Locate the cell with the specified text and output its [X, Y] center coordinate. 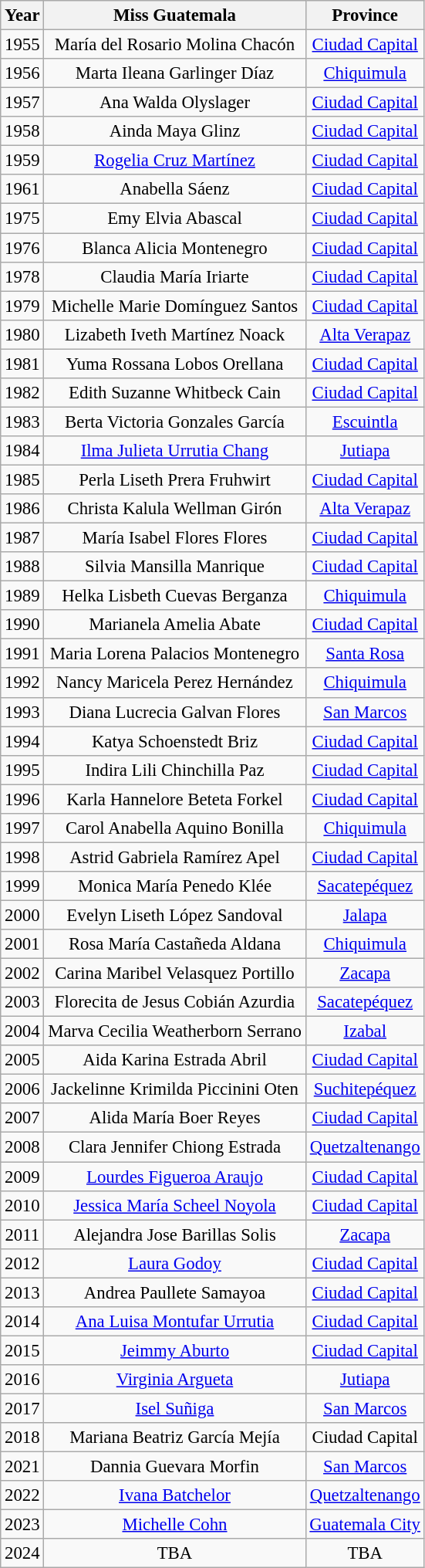
Blanca Alicia Montenegro [174, 248]
1984 [22, 451]
Alida María Boer Reyes [174, 1119]
1992 [22, 683]
2010 [22, 1205]
2018 [22, 1438]
2015 [22, 1350]
1980 [22, 334]
Ana Walda Olyslager [174, 103]
1961 [22, 189]
1958 [22, 131]
2003 [22, 1002]
Lourdes Figueroa Araujo [174, 1177]
Yuma Rossana Lobos Orellana [174, 364]
1998 [22, 857]
Diana Lucrecia Galvan Flores [174, 712]
Andrea Paullete Samayoa [174, 1292]
Jackelinne Krimilda Piccinini Oten [174, 1089]
Ilma Julieta Urrutia Chang [174, 451]
Silvia Mansilla Manrique [174, 567]
2002 [22, 974]
Laura Godoy [174, 1263]
2016 [22, 1380]
2017 [22, 1408]
Suchitepéquez [365, 1089]
1956 [22, 73]
Ainda Maya Glinz [174, 131]
2000 [22, 915]
2013 [22, 1292]
Jeimmy Aburto [174, 1350]
Year [22, 15]
2006 [22, 1089]
María del Rosario Molina Chacón [174, 45]
Helka Lisbeth Cuevas Berganza [174, 596]
Aida Karina Estrada Abril [174, 1060]
1988 [22, 567]
Escuintla [365, 422]
Maria Lorena Palacios Montenegro [174, 654]
2022 [22, 1495]
1993 [22, 712]
Carina Maribel Velasquez Portillo [174, 974]
1957 [22, 103]
2009 [22, 1177]
2001 [22, 944]
Ivana Batchelor [174, 1495]
Rogelia Cruz Martínez [174, 161]
Province [365, 15]
Lizabeth Iveth Martínez Noack [174, 334]
Michelle Marie Domínguez Santos [174, 306]
2012 [22, 1263]
1985 [22, 479]
1983 [22, 422]
1978 [22, 276]
2005 [22, 1060]
1996 [22, 799]
2011 [22, 1234]
Marianela Amelia Abate [174, 625]
Guatemala City [365, 1525]
2014 [22, 1322]
1987 [22, 538]
1990 [22, 625]
1975 [22, 218]
2024 [22, 1553]
Jessica María Scheel Noyola [174, 1205]
1979 [22, 306]
Nancy Maricela Perez Hernández [174, 683]
Emy Elvia Abascal [174, 218]
1999 [22, 886]
Jalapa [365, 915]
1959 [22, 161]
1991 [22, 654]
Isel Suñiga [174, 1408]
Rosa María Castañeda Aldana [174, 944]
Claudia María Iriarte [174, 276]
Clara Jennifer Chiong Estrada [174, 1147]
Florecita de Jesus Cobián Azurdia [174, 1002]
1997 [22, 828]
2007 [22, 1119]
2004 [22, 1031]
Ana Luisa Montufar Urrutia [174, 1322]
María Isabel Flores Flores [174, 538]
Edith Suzanne Whitbeck Cain [174, 393]
1989 [22, 596]
1981 [22, 364]
Michelle Cohn [174, 1525]
1986 [22, 509]
Anabella Sáenz [174, 189]
Alejandra Jose Barillas Solis [174, 1234]
Izabal [365, 1031]
Marta Ileana Garlinger Díaz [174, 73]
2021 [22, 1467]
Miss Guatemala [174, 15]
Monica María Penedo Klée [174, 886]
1955 [22, 45]
Dannia Guevara Morfin [174, 1467]
2023 [22, 1525]
Indira Lili Chinchilla Paz [174, 770]
Christa Kalula Wellman Girón [174, 509]
1995 [22, 770]
Evelyn Liseth López Sandoval [174, 915]
Astrid Gabriela Ramírez Apel [174, 857]
Mariana Beatriz García Mejía [174, 1438]
Virginia Argueta [174, 1380]
Katya Schoenstedt Briz [174, 741]
Karla Hannelore Beteta Forkel [174, 799]
Perla Liseth Prera Fruhwirt [174, 479]
Santa Rosa [365, 654]
Berta Victoria Gonzales García [174, 422]
1982 [22, 393]
2008 [22, 1147]
Marva Cecilia Weatherborn Serrano [174, 1031]
Carol Anabella Aquino Bonilla [174, 828]
1994 [22, 741]
1976 [22, 248]
